Locate the cell with the specified text and output its (x, y) center coordinate. 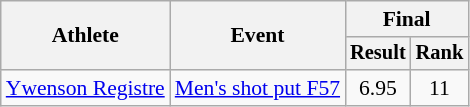
Athlete (86, 36)
Ywenson Registre (86, 88)
Final (406, 19)
Event (258, 36)
6.95 (378, 88)
Men's shot put F57 (258, 88)
Result (378, 54)
11 (440, 88)
Rank (440, 54)
